Identify which cell holds the provided text, then report its (x, y) central coordinate. 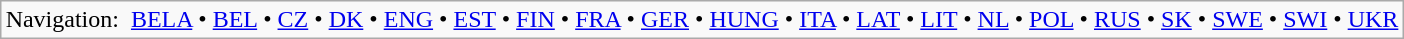
Navigation: BELA • BEL • CZ • DK • ENG • EST • FIN • FRA • GER • HUNG • ITA • LAT • LIT • NL • POL • RUS • SK • SWE • SWI • UKR (702, 20)
